Output the [x, y] coordinate of the center of the cell containing the given text.  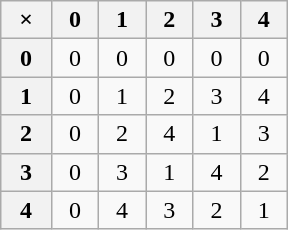
× [26, 20]
